Extract the [x, y] coordinate from the center of the cell holding the provided text.  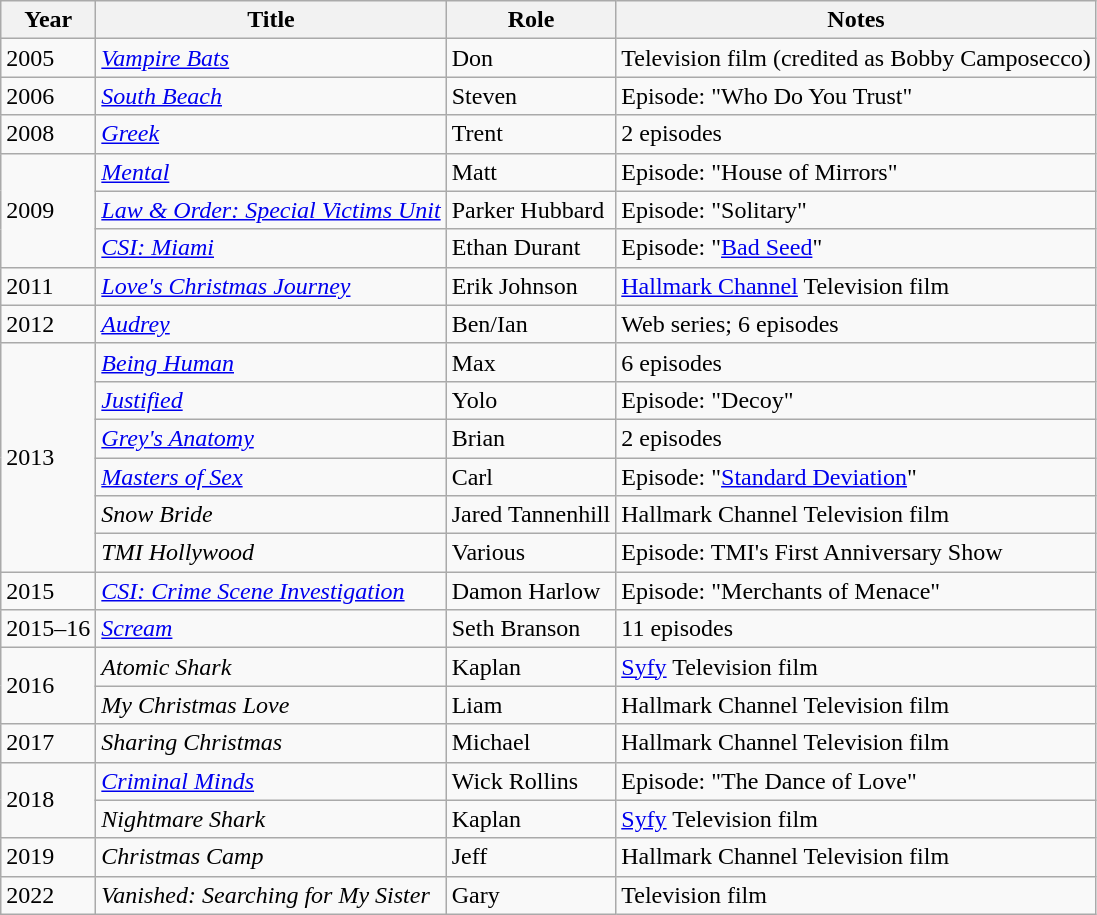
2016 [48, 686]
Episode: "Standard Deviation" [856, 477]
Episode: "Merchants of Menace" [856, 591]
Don [531, 58]
Grey's Anatomy [271, 438]
2013 [48, 457]
2009 [48, 210]
2015–16 [48, 629]
Gary [531, 895]
Seth Branson [531, 629]
Law & Order: Special Victims Unit [271, 210]
Michael [531, 743]
Episode: "House of Mirrors" [856, 172]
Episode: TMI's First Anniversary Show [856, 553]
Episode: "The Dance of Love" [856, 781]
2017 [48, 743]
Carl [531, 477]
Web series; 6 episodes [856, 324]
2011 [48, 286]
Television film (credited as Bobby Camposecco) [856, 58]
Nightmare Shark [271, 819]
2012 [48, 324]
11 episodes [856, 629]
Masters of Sex [271, 477]
My Christmas Love [271, 705]
Atomic Shark [271, 667]
2022 [48, 895]
Liam [531, 705]
Greek [271, 134]
TMI Hollywood [271, 553]
Vampire Bats [271, 58]
Yolo [531, 400]
Title [271, 20]
Love's Christmas Journey [271, 286]
Television film [856, 895]
Vanished: Searching for My Sister [271, 895]
Episode: "Decoy" [856, 400]
CSI: Crime Scene Investigation [271, 591]
Jared Tannenhill [531, 515]
Ben/Ian [531, 324]
Scream [271, 629]
Steven [531, 96]
Sharing Christmas [271, 743]
South Beach [271, 96]
Mental [271, 172]
Audrey [271, 324]
2008 [48, 134]
Year [48, 20]
Being Human [271, 362]
Christmas Camp [271, 857]
Snow Bride [271, 515]
2019 [48, 857]
Trent [531, 134]
2015 [48, 591]
Damon Harlow [531, 591]
Episode: "Who Do You Trust" [856, 96]
Notes [856, 20]
2005 [48, 58]
Criminal Minds [271, 781]
Episode: "Bad Seed" [856, 248]
Matt [531, 172]
Wick Rollins [531, 781]
Erik Johnson [531, 286]
Justified [271, 400]
CSI: Miami [271, 248]
Brian [531, 438]
2006 [48, 96]
Max [531, 362]
Jeff [531, 857]
Role [531, 20]
2018 [48, 800]
Episode: "Solitary" [856, 210]
6 episodes [856, 362]
Ethan Durant [531, 248]
Parker Hubbard [531, 210]
Various [531, 553]
